Locate the cell with the specified text and output its [x, y] center coordinate. 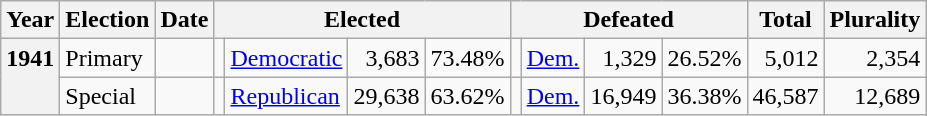
Year [30, 20]
2,354 [875, 58]
Total [786, 20]
Special [108, 96]
16,949 [624, 96]
26.52% [704, 58]
Defeated [628, 20]
29,638 [386, 96]
Election [108, 20]
Plurality [875, 20]
36.38% [704, 96]
63.62% [468, 96]
1,329 [624, 58]
Republican [286, 96]
3,683 [386, 58]
Date [184, 20]
1941 [30, 77]
Primary [108, 58]
73.48% [468, 58]
5,012 [786, 58]
Elected [362, 20]
Democratic [286, 58]
12,689 [875, 96]
46,587 [786, 96]
